Scan for the cell matching the given text and deliver its [x, y] coordinate at center. 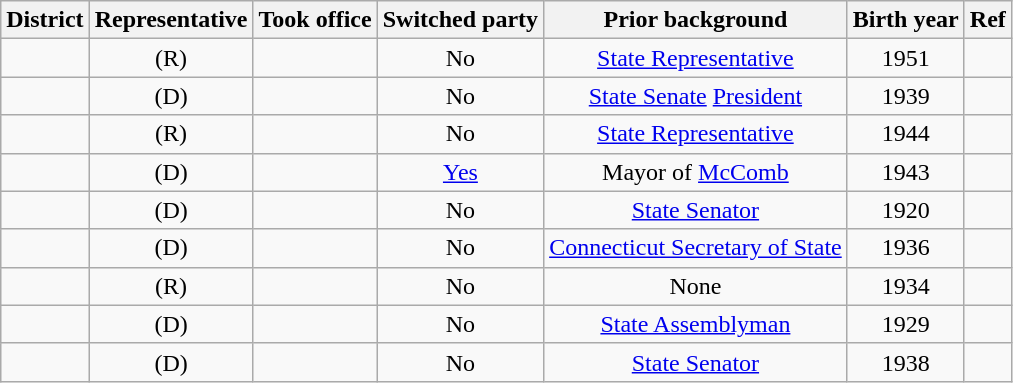
Prior background [696, 20]
1943 [906, 172]
1938 [906, 362]
Connecticut Secretary of State [696, 248]
Switched party [460, 20]
Representative [171, 20]
1951 [906, 58]
State Assemblyman [696, 324]
Ref [988, 20]
1939 [906, 96]
Mayor of McComb [696, 172]
1936 [906, 248]
1944 [906, 134]
State Senate President [696, 96]
Birth year [906, 20]
Yes [460, 172]
1920 [906, 210]
District [45, 20]
1934 [906, 286]
1929 [906, 324]
Took office [315, 20]
None [696, 286]
